Return [x, y] of the center of cell containing provided text 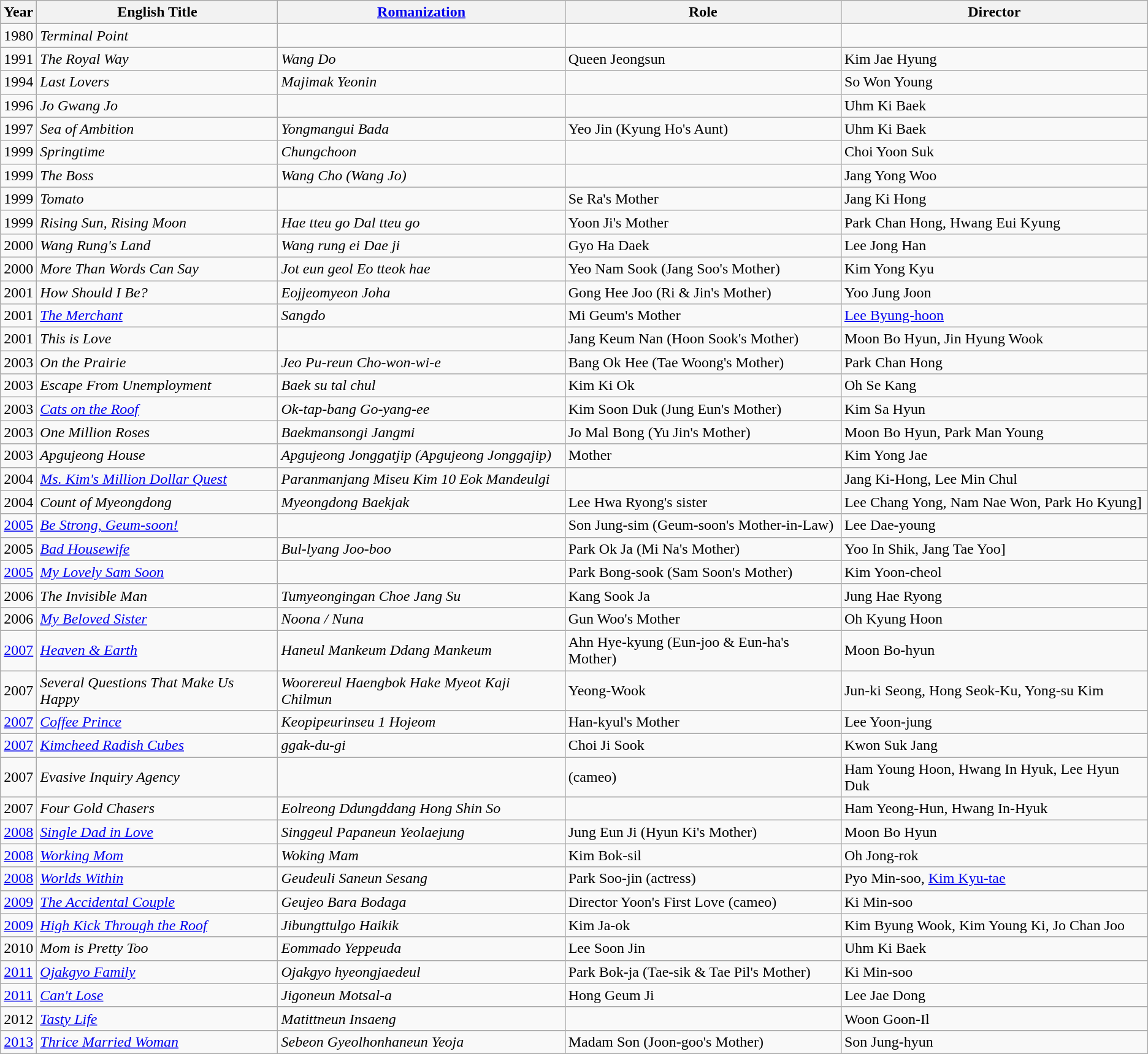
Apgujeong Jonggatjip (Apgujeong Jonggajip) [421, 456]
Mother [703, 456]
Yongmangui Bada [421, 129]
2012 [18, 1018]
Queen Jeongsun [703, 59]
Kim Ki Ok [703, 386]
The Accidental Couple [157, 902]
Lee Dae-young [994, 525]
Ok-tap-bang Go-yang-ee [421, 409]
Count of Myeongdong [157, 502]
Tasty Life [157, 1018]
Evasive Inquiry Agency [157, 777]
Yeong-Wook [703, 690]
Myeongdong Baekjak [421, 502]
Working Mom [157, 855]
Eojjeomyeon Joha [421, 292]
Ms. Kim's Million Dollar Quest [157, 479]
Thrice Married Woman [157, 1042]
Wang rung ei Dae ji [421, 245]
Year [18, 12]
Geudeuli Saneun Sesang [421, 879]
Hae tteu go Dal tteu go [421, 222]
Lee Chang Yong, Nam Nae Won, Park Ho Kyung] [994, 502]
Sea of Ambition [157, 129]
Park Soo-jin (actress) [703, 879]
1980 [18, 36]
On the Prairie [157, 362]
Eommado Yeppeuda [421, 949]
Noona / Nuna [421, 619]
Director [994, 12]
Mom is Pretty Too [157, 949]
Park Chan Hong, Hwang Eui Kyung [994, 222]
Kim Jae Hyung [994, 59]
Mi Geum's Mother [703, 316]
Rising Sun, Rising Moon [157, 222]
Ojakgyo hyeongjaedeul [421, 972]
Jun-ki Seong, Hong Seok-Ku, Yong-su Kim [994, 690]
Tomato [157, 199]
How Should I Be? [157, 292]
Park Bok-ja (Tae-sik & Tae Pil's Mother) [703, 972]
This is Love [157, 339]
Lee Soon Jin [703, 949]
Single Dad in Love [157, 832]
My Lovely Sam Soon [157, 572]
Jang Ki Hong [994, 199]
Park Chan Hong [994, 362]
Hong Geum Ji [703, 995]
Son Jung-hyun [994, 1042]
Jo Gwang Jo [157, 105]
Park Ok Ja (Mi Na's Mother) [703, 549]
Kim Bok-sil [703, 855]
Yoon Ji's Mother [703, 222]
Director Yoon's First Love (cameo) [703, 902]
1997 [18, 129]
Coffee Prince [157, 722]
Jeo Pu-reun Cho-won-wi-e [421, 362]
Cats on the Roof [157, 409]
Choi Yoon Suk [994, 152]
Singgeul Papaneun Yeolaejung [421, 832]
Four Gold Chasers [157, 809]
One Million Roses [157, 432]
Role [703, 12]
Kim Ja-ok [703, 925]
Lee Hwa Ryong's sister [703, 502]
Bang Ok Hee (Tae Woong's Mother) [703, 362]
Gong Hee Joo (Ri & Jin's Mother) [703, 292]
Chungchoon [421, 152]
Yoo In Shik, Jang Tae Yoo] [994, 549]
Kwon Suk Jang [994, 746]
Jibungttulgo Haikik [421, 925]
My Beloved Sister [157, 619]
Son Jung-sim (Geum-soon's Mother-in-Law) [703, 525]
Paranmanjang Miseu Kim 10 Eok Mandeulgi [421, 479]
Eolreong Ddungddang Hong Shin So [421, 809]
1996 [18, 105]
Jang Ki-Hong, Lee Min Chul [994, 479]
Woking Mam [421, 855]
Can't Lose [157, 995]
Ojakgyo Family [157, 972]
Romanization [421, 12]
The Invisible Man [157, 595]
The Boss [157, 175]
The Merchant [157, 316]
Heaven & Earth [157, 650]
Kim Yoon-cheol [994, 572]
Yeo Jin (Kyung Ho's Aunt) [703, 129]
Wang Rung's Land [157, 245]
Lee Jae Dong [994, 995]
Jang Keum Nan (Hoon Sook's Mother) [703, 339]
Springtime [157, 152]
Jot eun geol Eo tteok hae [421, 269]
High Kick Through the Roof [157, 925]
Jang Yong Woo [994, 175]
1994 [18, 82]
The Royal Way [157, 59]
Matittneun Insaeng [421, 1018]
Geujeo Bara Bodaga [421, 902]
Escape From Unemployment [157, 386]
Moon Bo-hyun [994, 650]
Wang Do [421, 59]
Choi Ji Sook [703, 746]
Gun Woo's Mother [703, 619]
Sangdo [421, 316]
Kim Byung Wook, Kim Young Ki, Jo Chan Joo [994, 925]
Ham Young Hoon, Hwang In Hyuk, Lee Hyun Duk [994, 777]
Jigoneun Motsal-a [421, 995]
Jung Hae Ryong [994, 595]
Kim Sa Hyun [994, 409]
Oh Jong-rok [994, 855]
Jo Mal Bong (Yu Jin's Mother) [703, 432]
Tumyeongingan Choe Jang Su [421, 595]
Se Ra's Mother [703, 199]
Sebeon Gyeolhonhaneun Yeoja [421, 1042]
Lee Yoon-jung [994, 722]
Kim Yong Jae [994, 456]
Park Bong-sook (Sam Soon's Mother) [703, 572]
Han-kyul's Mother [703, 722]
2010 [18, 949]
Wang Cho (Wang Jo) [421, 175]
Pyo Min-soo, Kim Kyu-tae [994, 879]
Bul-lyang Joo-boo [421, 549]
English Title [157, 12]
Kim Soon Duk (Jung Eun's Mother) [703, 409]
Lee Byung-hoon [994, 316]
Baek su tal chul [421, 386]
Bad Housewife [157, 549]
Woorereul Haengbok Hake Myeot Kaji Chilmun [421, 690]
2013 [18, 1042]
ggak-du-gi [421, 746]
Keopipeurinseu 1 Hojeom [421, 722]
Haneul Mankeum Ddang Mankeum [421, 650]
(cameo) [703, 777]
Kimcheed Radish Cubes [157, 746]
Kim Yong Kyu [994, 269]
Jung Eun Ji (Hyun Ki's Mother) [703, 832]
Yeo Nam Sook (Jang Soo's Mother) [703, 269]
Be Strong, Geum-soon! [157, 525]
Ham Yeong-Hun, Hwang In-Hyuk [994, 809]
Lee Jong Han [994, 245]
Apgujeong House [157, 456]
Last Lovers [157, 82]
So Won Young [994, 82]
Madam Son (Joon-goo's Mother) [703, 1042]
Moon Bo Hyun, Jin Hyung Wook [994, 339]
Majimak Yeonin [421, 82]
Woon Goon-Il [994, 1018]
More Than Words Can Say [157, 269]
Gyo Ha Daek [703, 245]
Oh Kyung Hoon [994, 619]
Yoo Jung Joon [994, 292]
Kang Sook Ja [703, 595]
Moon Bo Hyun [994, 832]
Worlds Within [157, 879]
Moon Bo Hyun, Park Man Young [994, 432]
Several Questions That Make Us Happy [157, 690]
Oh Se Kang [994, 386]
1991 [18, 59]
Ahn Hye-kyung (Eun-joo & Eun-ha's Mother) [703, 650]
Baekmansongi Jangmi [421, 432]
Terminal Point [157, 36]
